Provide the [X, Y] coordinate of the cell's center where the given text is located.  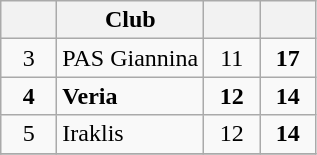
3 [29, 58]
PAS Giannina [130, 58]
Iraklis [130, 134]
11 [232, 58]
Club [130, 20]
17 [288, 58]
4 [29, 96]
Veria [130, 96]
5 [29, 134]
